Return the (x, y) coordinate for the center point of the cell that contains the specified text.  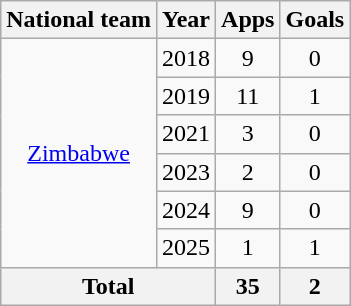
National team (79, 20)
2021 (186, 134)
3 (248, 134)
2018 (186, 58)
2019 (186, 96)
35 (248, 286)
11 (248, 96)
2024 (186, 210)
Total (108, 286)
Apps (248, 20)
2025 (186, 248)
2023 (186, 172)
Zimbabwe (79, 153)
Year (186, 20)
Goals (315, 20)
